Provide the (X, Y) coordinate of the cell's center where the given text is located.  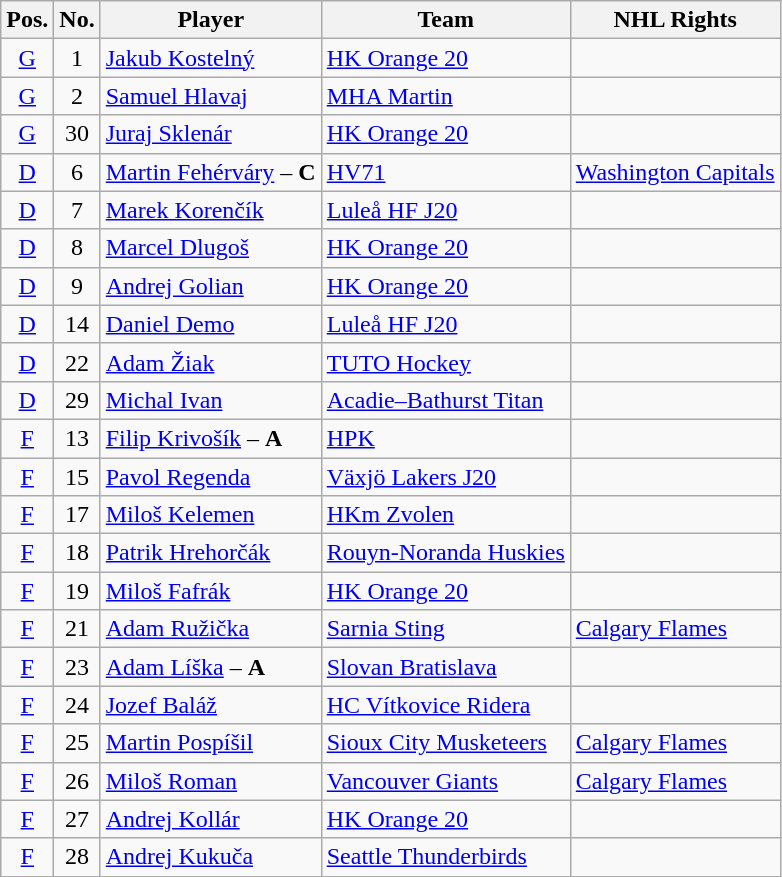
26 (77, 781)
Adam Žiak (210, 362)
Seattle Thunderbirds (446, 857)
Miloš Kelemen (210, 515)
Team (446, 20)
23 (77, 667)
18 (77, 553)
HKm Zvolen (446, 515)
27 (77, 819)
7 (77, 210)
2 (77, 96)
13 (77, 438)
29 (77, 400)
Andrej Kollár (210, 819)
Martin Fehérváry – C (210, 172)
Slovan Bratislava (446, 667)
Vancouver Giants (446, 781)
Michal Ivan (210, 400)
TUTO Hockey (446, 362)
MHA Martin (446, 96)
Player (210, 20)
Marcel Dlugoš (210, 248)
Filip Krivošík – A (210, 438)
Samuel Hlavaj (210, 96)
Pavol Regenda (210, 477)
Adam Líška – A (210, 667)
NHL Rights (675, 20)
21 (77, 629)
Juraj Sklenár (210, 134)
30 (77, 134)
9 (77, 286)
Växjö Lakers J20 (446, 477)
Jakub Kostelný (210, 58)
Andrej Golian (210, 286)
15 (77, 477)
24 (77, 705)
6 (77, 172)
Sarnia Sting (446, 629)
17 (77, 515)
Miloš Roman (210, 781)
22 (77, 362)
Miloš Fafrák (210, 591)
Martin Pospíšil (210, 743)
Marek Korenčík (210, 210)
Daniel Demo (210, 324)
Rouyn-Noranda Huskies (446, 553)
Pos. (28, 20)
Acadie–Bathurst Titan (446, 400)
Andrej Kukuča (210, 857)
28 (77, 857)
8 (77, 248)
1 (77, 58)
No. (77, 20)
19 (77, 591)
Patrik Hrehorčák (210, 553)
HV71 (446, 172)
14 (77, 324)
Washington Capitals (675, 172)
Jozef Baláž (210, 705)
Adam Ružička (210, 629)
25 (77, 743)
HC Vítkovice Ridera (446, 705)
Sioux City Musketeers (446, 743)
HPK (446, 438)
